Provide the [x, y] coordinate of the cell's center where the given text is located.  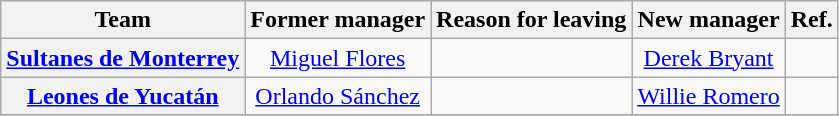
Willie Romero [708, 96]
Leones de Yucatán [123, 96]
Team [123, 20]
Miguel Flores [338, 58]
Derek Bryant [708, 58]
Reason for leaving [532, 20]
Ref. [812, 20]
New manager [708, 20]
Orlando Sánchez [338, 96]
Former manager [338, 20]
Sultanes de Monterrey [123, 58]
